Determine the [x, y] coordinate at the center of the cell enclosing the given text.  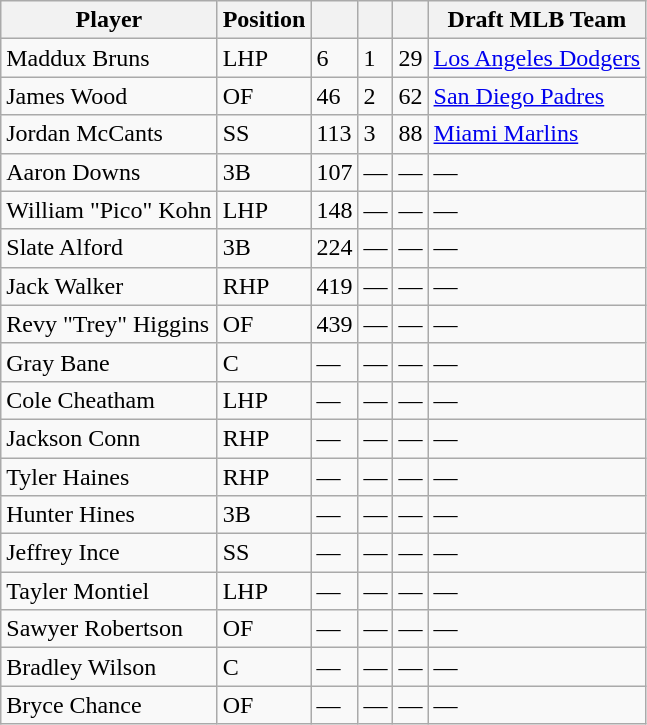
2 [376, 96]
Bradley Wilson [109, 667]
224 [334, 248]
3 [376, 134]
San Diego Padres [537, 96]
1 [376, 58]
Jack Walker [109, 286]
Slate Alford [109, 248]
Cole Cheatham [109, 400]
Jordan McCants [109, 134]
James Wood [109, 96]
Draft MLB Team [537, 20]
Jackson Conn [109, 438]
Los Angeles Dodgers [537, 58]
Sawyer Robertson [109, 629]
Hunter Hines [109, 515]
Miami Marlins [537, 134]
William "Pico" Kohn [109, 210]
148 [334, 210]
Maddux Bruns [109, 58]
Tyler Haines [109, 477]
Aaron Downs [109, 172]
113 [334, 134]
Player [109, 20]
Tayler Montiel [109, 591]
107 [334, 172]
Position [264, 20]
46 [334, 96]
439 [334, 324]
419 [334, 286]
62 [410, 96]
6 [334, 58]
Jeffrey Ince [109, 553]
88 [410, 134]
Bryce Chance [109, 705]
29 [410, 58]
Revy "Trey" Higgins [109, 324]
Gray Bane [109, 362]
